Scan for the cell matching the given text and deliver its (X, Y) coordinate at center. 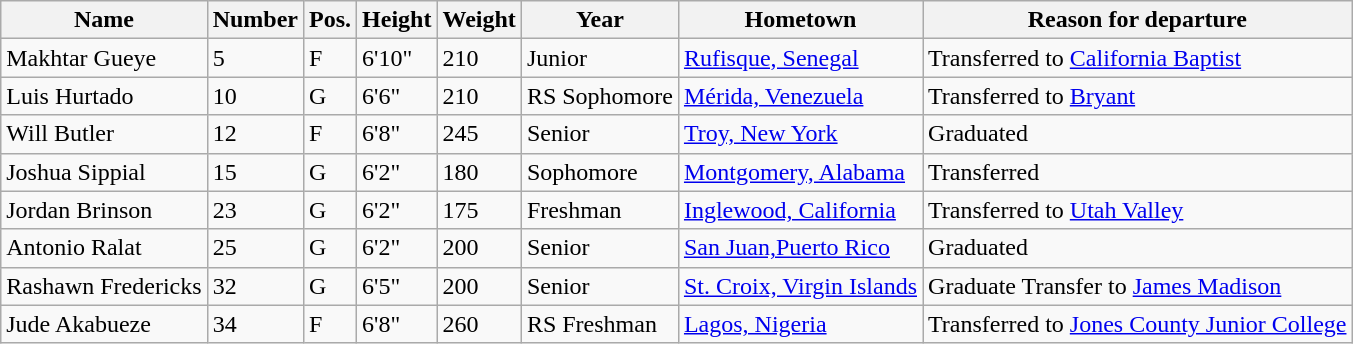
St. Croix, Virgin Islands (800, 286)
6'5" (397, 286)
Junior (600, 58)
260 (479, 324)
Makhtar Gueye (104, 58)
Transferred to California Baptist (1138, 58)
180 (479, 172)
Year (600, 20)
Height (397, 20)
Pos. (330, 20)
245 (479, 134)
Weight (479, 20)
Transferred to Bryant (1138, 96)
Inglewood, California (800, 210)
Number (255, 20)
12 (255, 134)
25 (255, 248)
Jude Akabueze (104, 324)
Antonio Ralat (104, 248)
6'6" (397, 96)
32 (255, 286)
10 (255, 96)
34 (255, 324)
Troy, New York (800, 134)
5 (255, 58)
Mérida, Venezuela (800, 96)
Reason for departure (1138, 20)
Montgomery, Alabama (800, 172)
Joshua Sippial (104, 172)
Sophomore (600, 172)
15 (255, 172)
Graduate Transfer to James Madison (1138, 286)
Rashawn Fredericks (104, 286)
Lagos, Nigeria (800, 324)
Freshman (600, 210)
6'10" (397, 58)
Will Butler (104, 134)
Transferred to Jones County Junior College (1138, 324)
Name (104, 20)
Luis Hurtado (104, 96)
Transferred (1138, 172)
San Juan,Puerto Rico (800, 248)
RS Freshman (600, 324)
23 (255, 210)
Rufisque, Senegal (800, 58)
175 (479, 210)
Hometown (800, 20)
Transferred to Utah Valley (1138, 210)
Jordan Brinson (104, 210)
RS Sophomore (600, 96)
